Provide the (X, Y) coordinate of the cell's center where the given text is located.  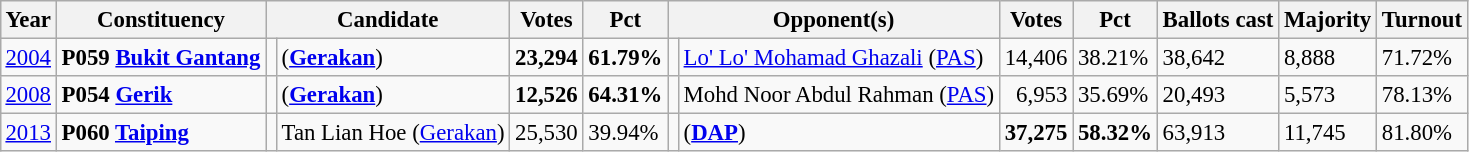
64.31% (626, 95)
35.69% (1116, 95)
Lo' Lo' Mohamad Ghazali (PAS) (838, 57)
P059 Bukit Gantang (160, 57)
81.80% (1422, 133)
P060 Taiping (160, 133)
61.79% (626, 57)
12,526 (546, 95)
38.21% (1116, 57)
63,913 (1218, 133)
Constituency (160, 20)
39.94% (626, 133)
Opponent(s) (834, 20)
5,573 (1328, 95)
P054 Gerik (160, 95)
2004 (28, 57)
Turnout (1422, 20)
8,888 (1328, 57)
Majority (1328, 20)
37,275 (1036, 133)
Candidate (388, 20)
(DAP) (838, 133)
23,294 (546, 57)
25,530 (546, 133)
Ballots cast (1218, 20)
78.13% (1422, 95)
2008 (28, 95)
71.72% (1422, 57)
14,406 (1036, 57)
Year (28, 20)
Mohd Noor Abdul Rahman (PAS) (838, 95)
6,953 (1036, 95)
2013 (28, 133)
11,745 (1328, 133)
38,642 (1218, 57)
20,493 (1218, 95)
58.32% (1116, 133)
Tan Lian Hoe (Gerakan) (393, 133)
